Identify which cell holds the provided text, then report its [X, Y] central coordinate. 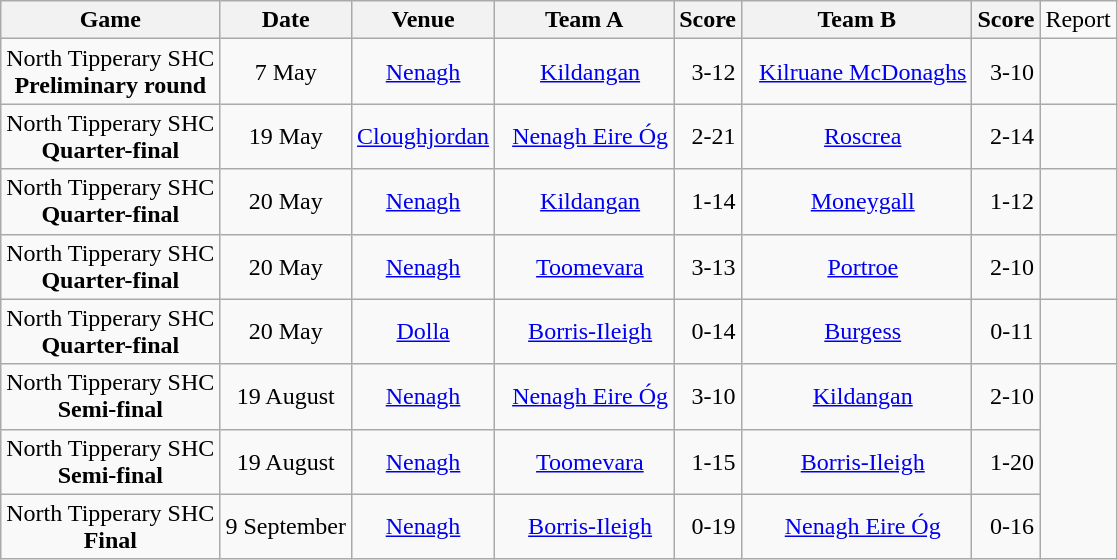
1-14 [708, 202]
1-12 [1006, 202]
19 May [286, 136]
Venue [424, 20]
North Tipperary SHCPreliminary round [110, 72]
1-20 [1006, 462]
Burgess [857, 332]
Dolla [424, 332]
Team A [584, 20]
2-21 [708, 136]
7 May [286, 72]
0-11 [1006, 332]
0-16 [1006, 526]
0-19 [708, 526]
Kilruane McDonaghs [857, 72]
Portroe [857, 266]
1-15 [708, 462]
3-12 [708, 72]
Cloughjordan [424, 136]
0-14 [708, 332]
Report [1078, 20]
3-13 [708, 266]
Game [110, 20]
Moneygall [857, 202]
Roscrea [857, 136]
Date [286, 20]
2-14 [1006, 136]
9 September [286, 526]
North Tipperary SHCFinal [110, 526]
Team B [857, 20]
